Pinpoint the cell where the given text exists, returning its (x, y) midpoint coordinate. 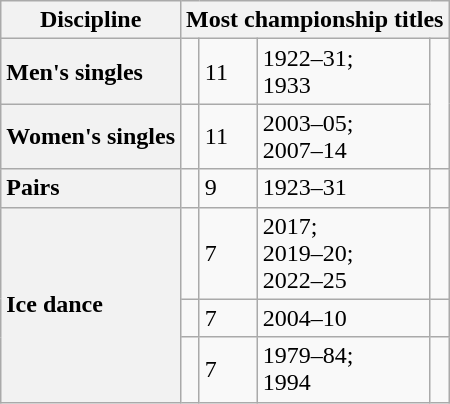
Pairs (91, 188)
Men's singles (91, 72)
2003–05;2007–14 (344, 136)
Women's singles (91, 136)
1979–84;1994 (344, 370)
1923–31 (344, 188)
2017;2019–20;2022–25 (344, 253)
2004–10 (344, 318)
1922–31;1933 (344, 72)
Most championship titles (315, 20)
Discipline (91, 20)
9 (228, 188)
Ice dance (91, 304)
